Detect which cell encompasses the target text, then output its (x, y) center coordinate. 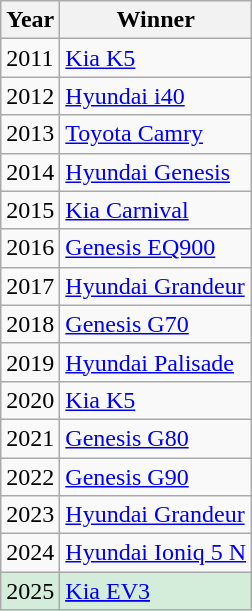
Hyundai Palisade (156, 362)
2020 (30, 400)
2017 (30, 286)
2019 (30, 362)
2015 (30, 210)
2014 (30, 172)
Hyundai Genesis (156, 172)
Genesis G70 (156, 324)
2021 (30, 438)
2013 (30, 134)
2022 (30, 477)
Genesis G80 (156, 438)
2018 (30, 324)
2016 (30, 248)
Toyota Camry (156, 134)
Winner (156, 20)
2025 (30, 591)
2024 (30, 553)
Genesis G90 (156, 477)
Kia Carnival (156, 210)
2011 (30, 58)
Kia EV3 (156, 591)
Genesis EQ900 (156, 248)
2023 (30, 515)
Year (30, 20)
Hyundai Ioniq 5 N (156, 553)
2012 (30, 96)
Hyundai i40 (156, 96)
